Search for the cell housing the specified text and yield its (X, Y) center coordinate. 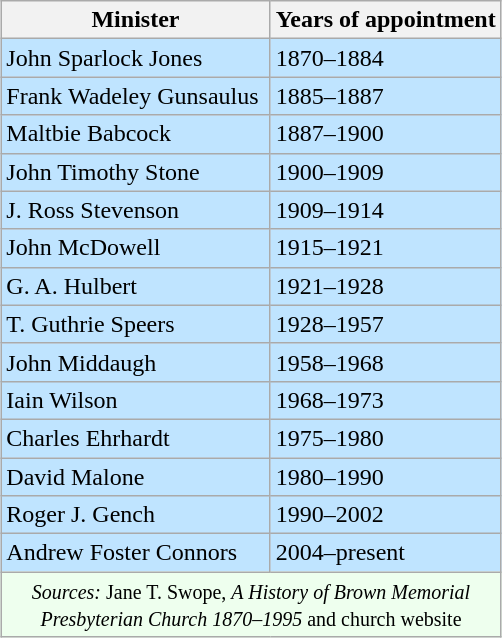
Frank Wadeley Gunsaulus (136, 96)
John Timothy Stone (136, 172)
T. Guthrie Speers (136, 324)
1915–1921 (386, 248)
1870–1884 (386, 58)
1887–1900 (386, 134)
John McDowell (136, 248)
1900–1909 (386, 172)
Charles Ehrhardt (136, 438)
Roger J. Gench (136, 515)
David Malone (136, 477)
1980–1990 (386, 477)
J. Ross Stevenson (136, 210)
Minister (136, 20)
Maltbie Babcock (136, 134)
Years of appointment (386, 20)
1928–1957 (386, 324)
1909–1914 (386, 210)
1958–1968 (386, 362)
Sources: Jane T. Swope, A History of Brown MemorialPresbyterian Church 1870–1995 and church website (251, 604)
1990–2002 (386, 515)
John Middaugh (136, 362)
G. A. Hulbert (136, 286)
1885–1887 (386, 96)
1968–1973 (386, 400)
1975–1980 (386, 438)
John Sparlock Jones (136, 58)
2004–present (386, 553)
Andrew Foster Connors (136, 553)
Iain Wilson (136, 400)
1921–1928 (386, 286)
